Extract the [x, y] coordinate from the center of the cell holding the provided text.  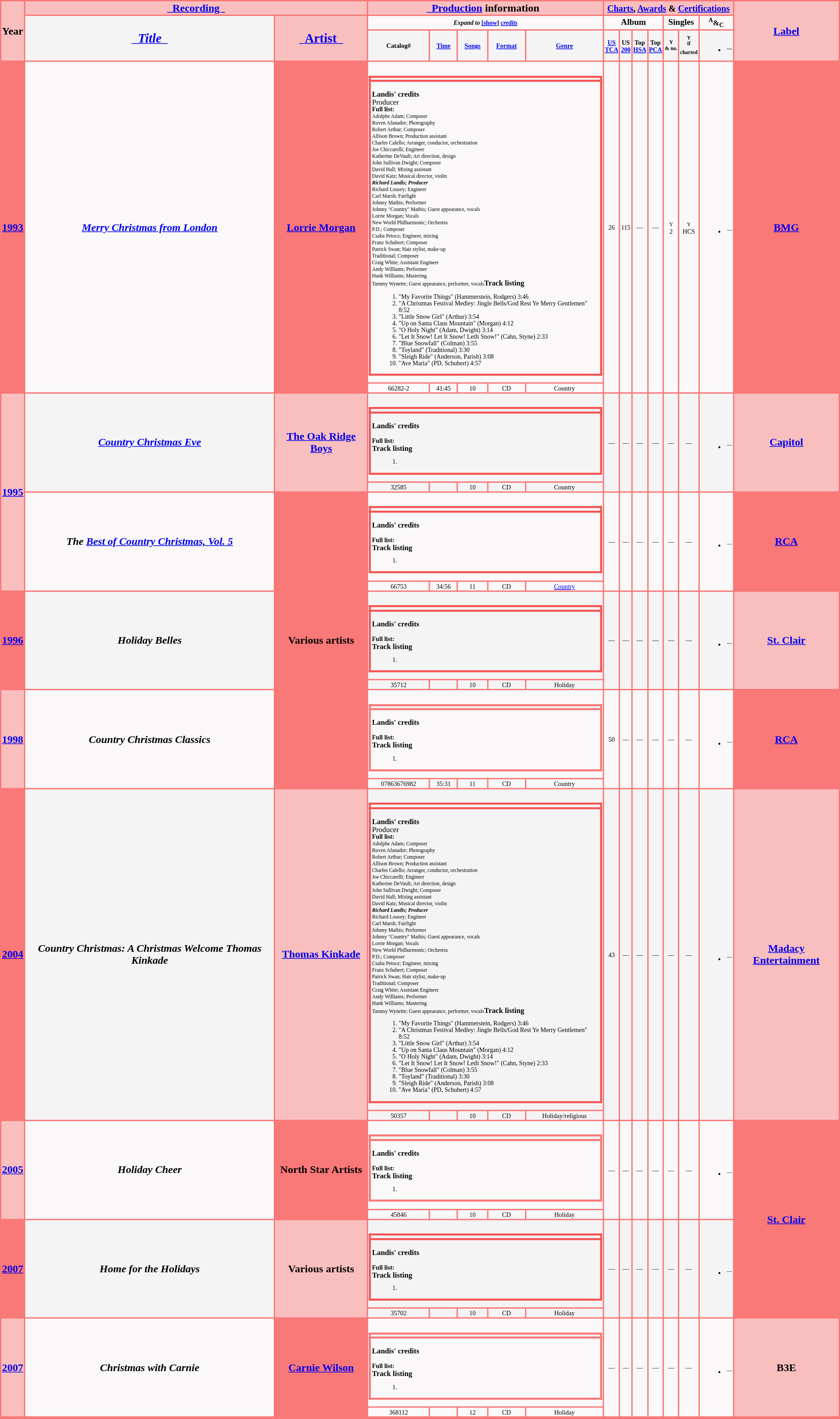
45846 [399, 1214]
Country Christmas Eve [150, 442]
32585 [399, 487]
Year [12, 31]
USTCA [611, 46]
Recording [196, 8]
Time [443, 46]
Genre [564, 46]
Thomas Kinkade [321, 955]
1995 [12, 492]
Songs [472, 46]
YHCS [689, 227]
07863676982 [399, 784]
Merry Christmas from London [150, 227]
34:56 [443, 586]
Holiday Belles [150, 640]
BMG [786, 227]
1998 [12, 739]
Title [150, 38]
Production information [486, 8]
Carnie Wilson [321, 1368]
Home for the Holidays [150, 1269]
66282-2 [399, 388]
Singles [681, 23]
Charts, Awards & Certifications [669, 8]
66753 [399, 586]
Lorrie Morgan [321, 227]
368112 [399, 1412]
Catalog# [399, 46]
2005 [12, 1170]
US200 [626, 46]
Holiday Cheer [150, 1170]
Label [786, 31]
115 [626, 227]
A&C [716, 23]
Country Christmas Classics [150, 739]
Country Christmas: A Christmas Welcome Thomas Kinkade [150, 955]
Format [506, 46]
TopHSA [640, 46]
Christmas with Carnie [150, 1368]
2004 [12, 955]
50 [611, 739]
43 [611, 955]
The Oak Ridge Boys [321, 442]
Madacy Entertainment [786, 955]
North Star Artists [321, 1170]
Holiday/religious [564, 1115]
1993 [12, 227]
The Best of Country Christmas, Vol. 5 [150, 541]
12 [472, 1412]
Y& no. [671, 46]
Capitol [786, 442]
41:45 [443, 388]
TopPCA [656, 46]
35702 [399, 1313]
50357 [399, 1115]
26 [611, 227]
1996 [12, 640]
B3E [786, 1368]
35712 [399, 685]
Expand to [show] credits [486, 23]
Album [634, 23]
35:31 [443, 784]
Yifcharted [689, 46]
Y2 [671, 227]
Artist [321, 38]
